Pinpoint the cell where the given text exists, returning its (x, y) midpoint coordinate. 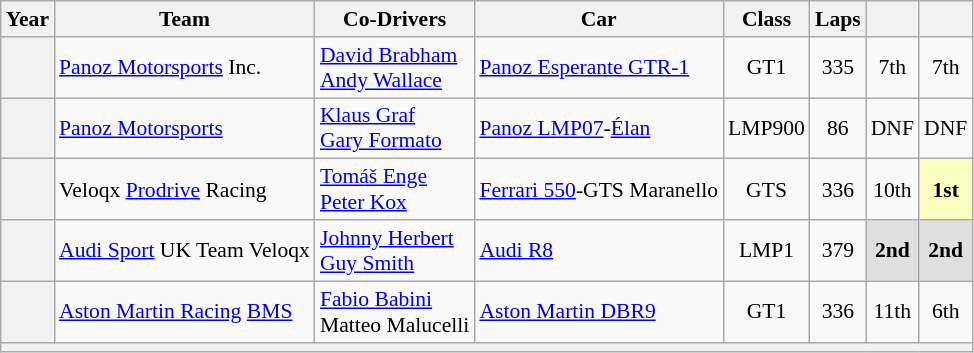
Fabio Babini Matteo Malucelli (394, 312)
Johnny Herbert Guy Smith (394, 250)
Panoz Motorsports (184, 128)
Co-Drivers (394, 19)
Class (766, 19)
Aston Martin Racing BMS (184, 312)
1st (946, 190)
Ferrari 550-GTS Maranello (598, 190)
86 (838, 128)
Veloqx Prodrive Racing (184, 190)
6th (946, 312)
Tomáš Enge Peter Kox (394, 190)
Audi R8 (598, 250)
LMP900 (766, 128)
Year (28, 19)
Panoz LMP07-Élan (598, 128)
10th (892, 190)
379 (838, 250)
GTS (766, 190)
Panoz Esperante GTR-1 (598, 68)
Laps (838, 19)
11th (892, 312)
Klaus Graf Gary Formato (394, 128)
Car (598, 19)
Audi Sport UK Team Veloqx (184, 250)
David Brabham Andy Wallace (394, 68)
Aston Martin DBR9 (598, 312)
Panoz Motorsports Inc. (184, 68)
335 (838, 68)
Team (184, 19)
LMP1 (766, 250)
